Scan for the cell matching the given text and deliver its (x, y) coordinate at center. 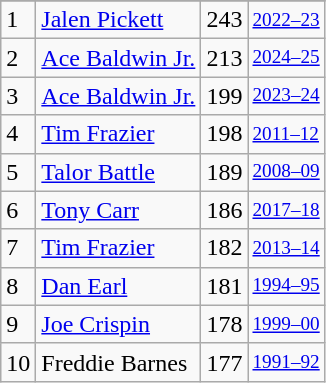
4 (18, 134)
Talor Battle (118, 172)
182 (224, 248)
1999–00 (286, 324)
8 (18, 286)
243 (224, 20)
3 (18, 96)
2013–14 (286, 248)
199 (224, 96)
10 (18, 362)
5 (18, 172)
1991–92 (286, 362)
198 (224, 134)
6 (18, 210)
2017–18 (286, 210)
177 (224, 362)
1 (18, 20)
Joe Crispin (118, 324)
2 (18, 58)
9 (18, 324)
Freddie Barnes (118, 362)
2024–25 (286, 58)
2022–23 (286, 20)
181 (224, 286)
178 (224, 324)
213 (224, 58)
1994–95 (286, 286)
2008–09 (286, 172)
Dan Earl (118, 286)
Jalen Pickett (118, 20)
189 (224, 172)
186 (224, 210)
2011–12 (286, 134)
7 (18, 248)
Tony Carr (118, 210)
2023–24 (286, 96)
